Identify which cell holds the provided text, then report its (X, Y) central coordinate. 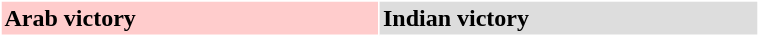
Indian victory (568, 18)
Arab victory (190, 18)
